Determine the (X, Y) coordinate at the center of the cell enclosing the given text.  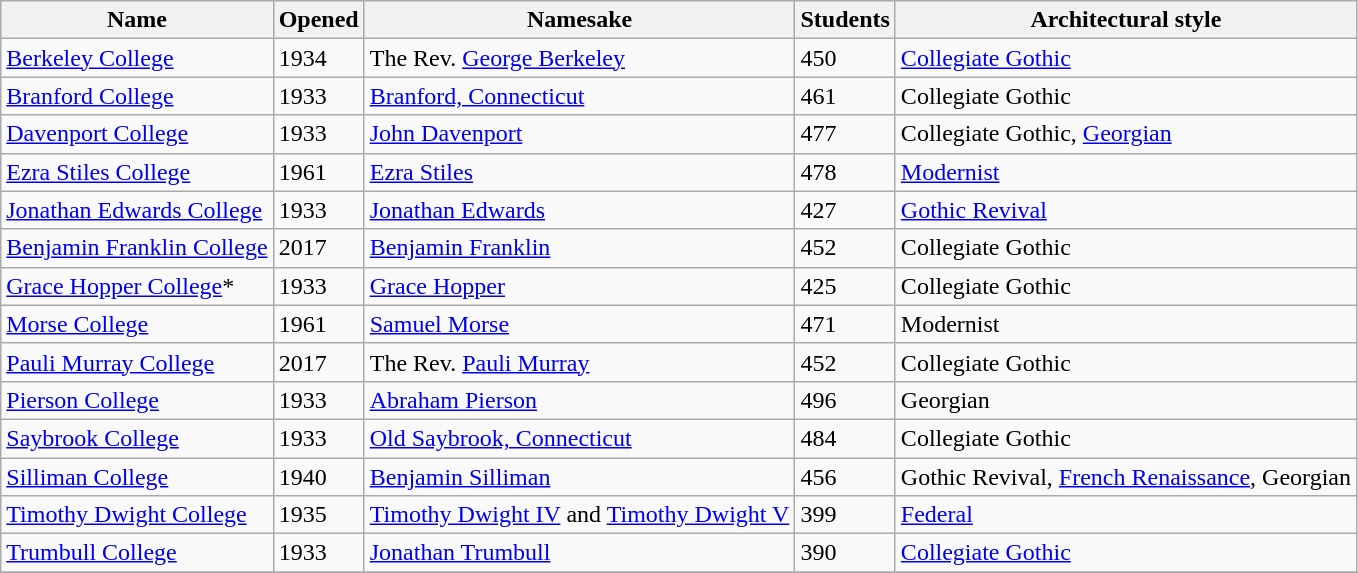
427 (845, 210)
450 (845, 58)
Jonathan Edwards College (137, 210)
Abraham Pierson (580, 400)
390 (845, 553)
Jonathan Trumbull (580, 553)
Gothic Revival, French Renaissance, Georgian (1126, 477)
Ezra Stiles (580, 172)
Federal (1126, 515)
461 (845, 96)
Silliman College (137, 477)
Benjamin Franklin College (137, 248)
Namesake (580, 20)
Name (137, 20)
Trumbull College (137, 553)
478 (845, 172)
496 (845, 400)
Students (845, 20)
Samuel Morse (580, 324)
471 (845, 324)
The Rev. George Berkeley (580, 58)
Architectural style (1126, 20)
Old Saybrook, Connecticut (580, 438)
Gothic Revival (1126, 210)
456 (845, 477)
477 (845, 134)
399 (845, 515)
Timothy Dwight College (137, 515)
The Rev. Pauli Murray (580, 362)
Saybrook College (137, 438)
Berkeley College (137, 58)
Benjamin Franklin (580, 248)
Ezra Stiles College (137, 172)
Pierson College (137, 400)
1940 (318, 477)
Pauli Murray College (137, 362)
Grace Hopper (580, 286)
John Davenport (580, 134)
Davenport College (137, 134)
1934 (318, 58)
Grace Hopper College* (137, 286)
Timothy Dwight IV and Timothy Dwight V (580, 515)
Opened (318, 20)
1935 (318, 515)
Jonathan Edwards (580, 210)
Branford, Connecticut (580, 96)
Collegiate Gothic, Georgian (1126, 134)
Morse College (137, 324)
Benjamin Silliman (580, 477)
Georgian (1126, 400)
Branford College (137, 96)
425 (845, 286)
484 (845, 438)
